Determine the (X, Y) coordinate at the center of the cell enclosing the given text.  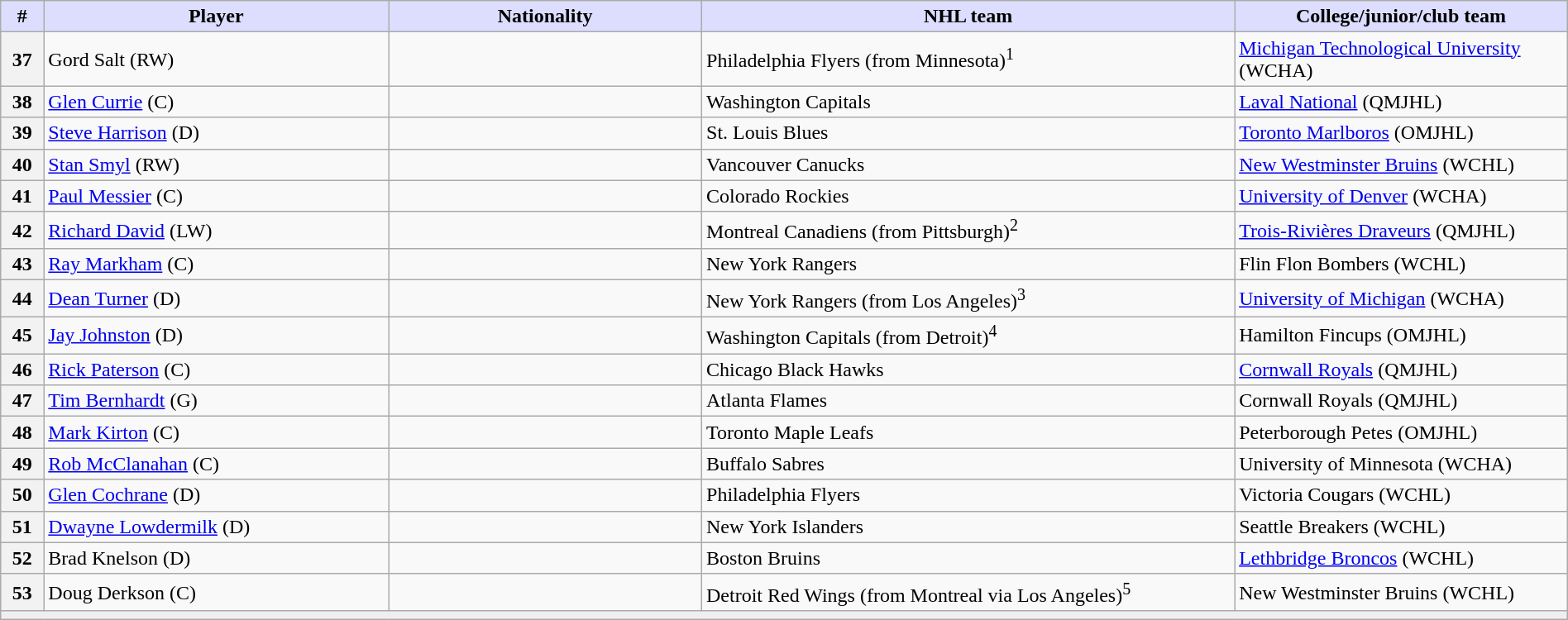
Tim Bernhardt (G) (217, 401)
52 (22, 558)
Michigan Technological University (WCHA) (1401, 60)
50 (22, 495)
Nationality (546, 17)
Washington Capitals (968, 102)
Rob McClanahan (C) (217, 464)
New York Rangers (from Los Angeles)3 (968, 299)
Atlanta Flames (968, 401)
42 (22, 230)
Peterborough Petes (OMJHL) (1401, 432)
# (22, 17)
Dwayne Lowdermilk (D) (217, 527)
Laval National (QMJHL) (1401, 102)
Trois-Rivières Draveurs (QMJHL) (1401, 230)
Dean Turner (D) (217, 299)
Colorado Rockies (968, 196)
51 (22, 527)
Paul Messier (C) (217, 196)
Brad Knelson (D) (217, 558)
College/junior/club team (1401, 17)
44 (22, 299)
Boston Bruins (968, 558)
Detroit Red Wings (from Montreal via Los Angeles)5 (968, 592)
Toronto Maple Leafs (968, 432)
53 (22, 592)
New York Rangers (968, 265)
Buffalo Sabres (968, 464)
Victoria Cougars (WCHL) (1401, 495)
Philadelphia Flyers (968, 495)
Richard David (LW) (217, 230)
38 (22, 102)
Steve Harrison (D) (217, 133)
37 (22, 60)
New York Islanders (968, 527)
Philadelphia Flyers (from Minnesota)1 (968, 60)
49 (22, 464)
Chicago Black Hawks (968, 370)
45 (22, 336)
NHL team (968, 17)
Gord Salt (RW) (217, 60)
41 (22, 196)
Seattle Breakers (WCHL) (1401, 527)
Hamilton Fincups (OMJHL) (1401, 336)
Mark Kirton (C) (217, 432)
University of Denver (WCHA) (1401, 196)
Glen Cochrane (D) (217, 495)
Vancouver Canucks (968, 165)
Washington Capitals (from Detroit)4 (968, 336)
Toronto Marlboros (OMJHL) (1401, 133)
St. Louis Blues (968, 133)
Lethbridge Broncos (WCHL) (1401, 558)
Jay Johnston (D) (217, 336)
Montreal Canadiens (from Pittsburgh)2 (968, 230)
Player (217, 17)
43 (22, 265)
Stan Smyl (RW) (217, 165)
Rick Paterson (C) (217, 370)
University of Minnesota (WCHA) (1401, 464)
40 (22, 165)
Glen Currie (C) (217, 102)
47 (22, 401)
Ray Markham (C) (217, 265)
48 (22, 432)
Flin Flon Bombers (WCHL) (1401, 265)
39 (22, 133)
University of Michigan (WCHA) (1401, 299)
Doug Derkson (C) (217, 592)
46 (22, 370)
